Extract the (X, Y) coordinate from the center of the cell holding the provided text.  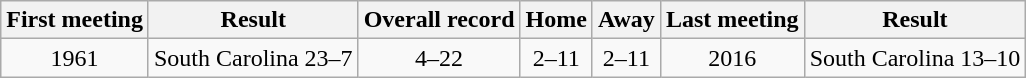
Home (556, 20)
South Carolina 13–10 (915, 58)
4–22 (439, 58)
South Carolina 23–7 (253, 58)
First meeting (75, 20)
Last meeting (732, 20)
Overall record (439, 20)
2016 (732, 58)
1961 (75, 58)
Away (626, 20)
